Determine the [x, y] coordinate at the center of the cell enclosing the given text.  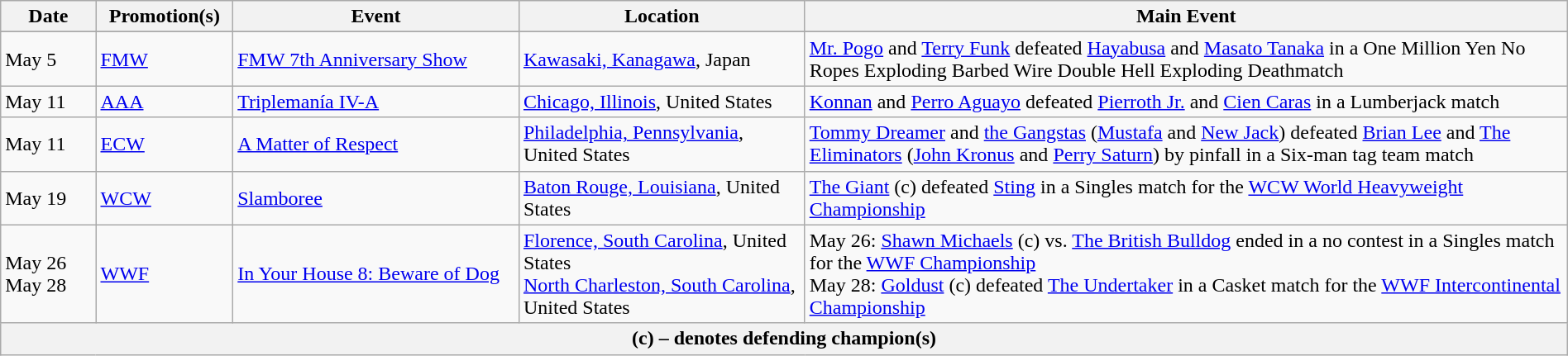
Konnan and Perro Aguayo defeated Pierroth Jr. and Cien Caras in a Lumberjack match [1186, 102]
Slamboree [376, 198]
The Giant (c) defeated Sting in a Singles match for the WCW World Heavyweight Championship [1186, 198]
May 5 [48, 59]
Event [376, 17]
(c) – denotes defending champion(s) [784, 339]
Philadelphia, Pennsylvania, United States [662, 144]
May 26May 28 [48, 274]
Chicago, Illinois, United States [662, 102]
Main Event [1186, 17]
ECW [165, 144]
Florence, South Carolina, United StatesNorth Charleston, South Carolina, United States [662, 274]
Triplemanía IV-A [376, 102]
WCW [165, 198]
A Matter of Respect [376, 144]
Promotion(s) [165, 17]
In Your House 8: Beware of Dog [376, 274]
WWF [165, 274]
May 19 [48, 198]
Mr. Pogo and Terry Funk defeated Hayabusa and Masato Tanaka in a One Million Yen No Ropes Exploding Barbed Wire Double Hell Exploding Deathmatch [1186, 59]
FMW 7th Anniversary Show [376, 59]
Date [48, 17]
Baton Rouge, Louisiana, United States [662, 198]
FMW [165, 59]
Location [662, 17]
AAA [165, 102]
Kawasaki, Kanagawa, Japan [662, 59]
